From the cell containing the given text, extract its center point as [x, y] coordinate. 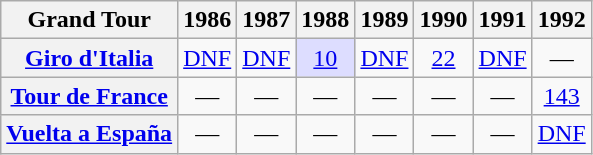
1988 [326, 20]
10 [326, 58]
Grand Tour [90, 20]
22 [444, 58]
1992 [562, 20]
1991 [502, 20]
1990 [444, 20]
1986 [208, 20]
143 [562, 96]
1987 [266, 20]
Giro d'Italia [90, 58]
Tour de France [90, 96]
1989 [384, 20]
Vuelta a España [90, 134]
